Pinpoint the cell where the given text exists, returning its [X, Y] midpoint coordinate. 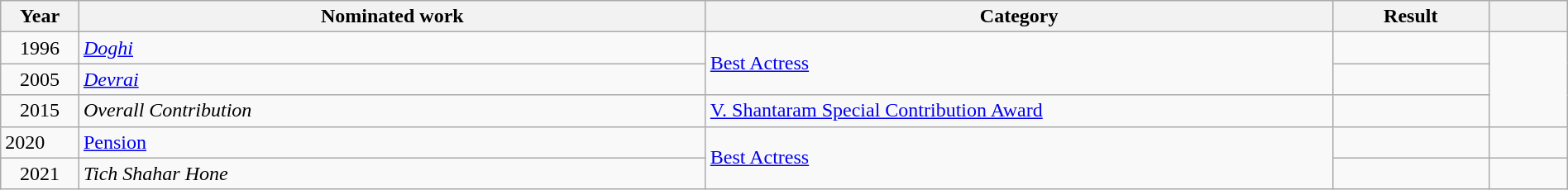
Doghi [392, 48]
Nominated work [392, 17]
Result [1411, 17]
Year [40, 17]
1996 [40, 48]
2005 [40, 79]
Devrai [392, 79]
2015 [40, 111]
2020 [40, 142]
Pension [392, 142]
Category [1019, 17]
Tich Shahar Hone [392, 173]
V. Shantaram Special Contribution Award [1019, 111]
2021 [40, 173]
Overall Contribution [392, 111]
